Search for the cell housing the specified text and yield its (X, Y) center coordinate. 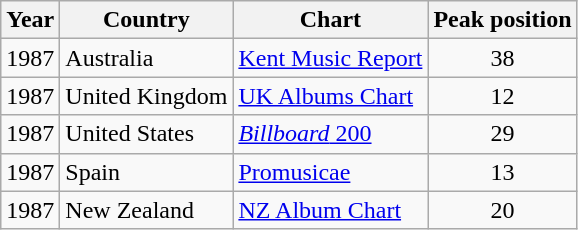
Kent Music Report (330, 58)
Spain (146, 172)
Billboard 200 (330, 134)
Peak position (502, 20)
Promusicae (330, 172)
United States (146, 134)
United Kingdom (146, 96)
38 (502, 58)
20 (502, 210)
Australia (146, 58)
13 (502, 172)
Year (30, 20)
12 (502, 96)
Country (146, 20)
29 (502, 134)
NZ Album Chart (330, 210)
UK Albums Chart (330, 96)
Chart (330, 20)
New Zealand (146, 210)
